Scan for the cell matching the given text and deliver its [x, y] coordinate at center. 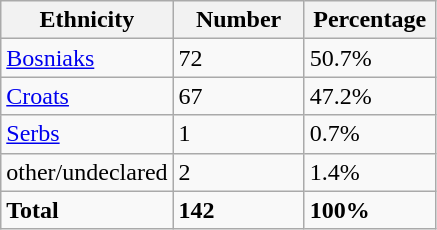
Croats [87, 96]
47.2% [370, 96]
Percentage [370, 20]
1.4% [370, 172]
Serbs [87, 134]
0.7% [370, 134]
50.7% [370, 58]
2 [238, 172]
other/undeclared [87, 172]
Total [87, 210]
72 [238, 58]
142 [238, 210]
Ethnicity [87, 20]
1 [238, 134]
Number [238, 20]
100% [370, 210]
Bosniaks [87, 58]
67 [238, 96]
